Pinpoint the cell where the given text exists, returning its (X, Y) midpoint coordinate. 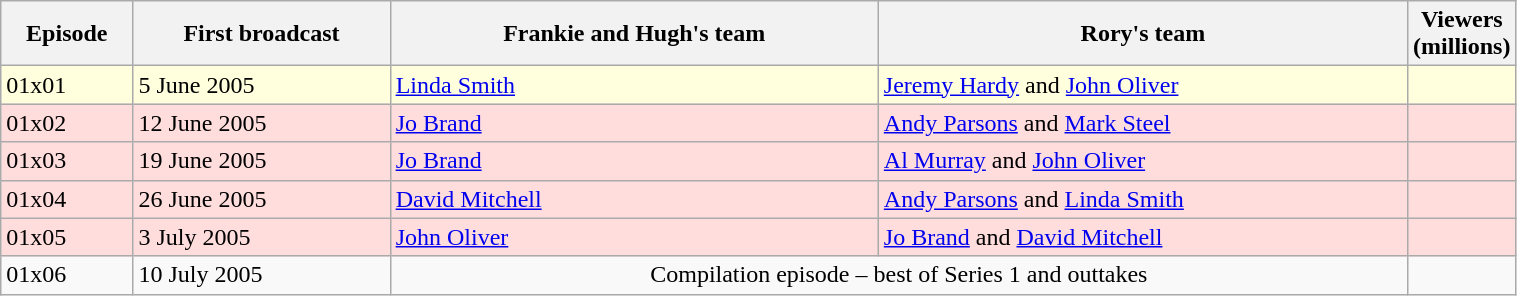
12 June 2005 (262, 123)
Viewers(millions) (1462, 34)
01x06 (67, 275)
Al Murray and John Oliver (1142, 161)
01x04 (67, 199)
Linda Smith (634, 85)
26 June 2005 (262, 199)
Andy Parsons and Linda Smith (1142, 199)
5 June 2005 (262, 85)
01x01 (67, 85)
Andy Parsons and Mark Steel (1142, 123)
First broadcast (262, 34)
01x03 (67, 161)
John Oliver (634, 237)
01x05 (67, 237)
01x02 (67, 123)
Rory's team (1142, 34)
Episode (67, 34)
Jeremy Hardy and John Oliver (1142, 85)
David Mitchell (634, 199)
19 June 2005 (262, 161)
Jo Brand and David Mitchell (1142, 237)
Compilation episode – best of Series 1 and outtakes (898, 275)
10 July 2005 (262, 275)
3 July 2005 (262, 237)
Frankie and Hugh's team (634, 34)
